Return (X, Y) of the center of cell containing provided text 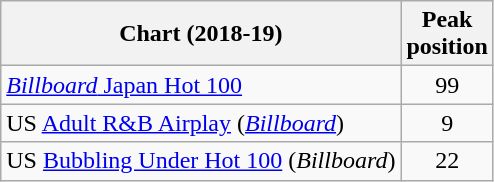
US Adult R&B Airplay (Billboard) (201, 123)
Peakposition (447, 34)
9 (447, 123)
Billboard Japan Hot 100 (201, 85)
Chart (2018-19) (201, 34)
22 (447, 161)
US Bubbling Under Hot 100 (Billboard) (201, 161)
99 (447, 85)
